Return (X, Y) of the center of cell containing provided text 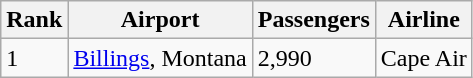
Cape Air (424, 58)
1 (34, 58)
Billings, Montana (160, 58)
Airport (160, 20)
2,990 (314, 58)
Airline (424, 20)
Rank (34, 20)
Passengers (314, 20)
